For the text-containing cell, return its midpoint in (x, y) coordinate format. 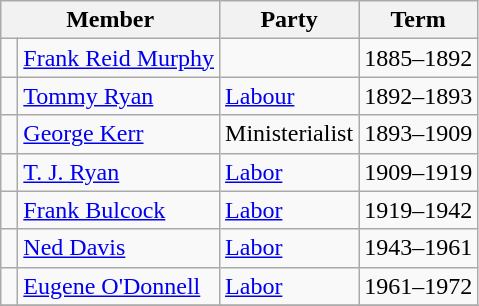
1943–1961 (418, 248)
Frank Bulcock (119, 210)
Eugene O'Donnell (119, 286)
Party (290, 20)
1892–1893 (418, 96)
1885–1892 (418, 58)
1961–1972 (418, 286)
1893–1909 (418, 134)
Ned Davis (119, 248)
T. J. Ryan (119, 172)
Labour (290, 96)
Frank Reid Murphy (119, 58)
Tommy Ryan (119, 96)
Member (110, 20)
1919–1942 (418, 210)
Ministerialist (290, 134)
1909–1919 (418, 172)
George Kerr (119, 134)
Term (418, 20)
